Detect which cell encompasses the target text, then output its [x, y] center coordinate. 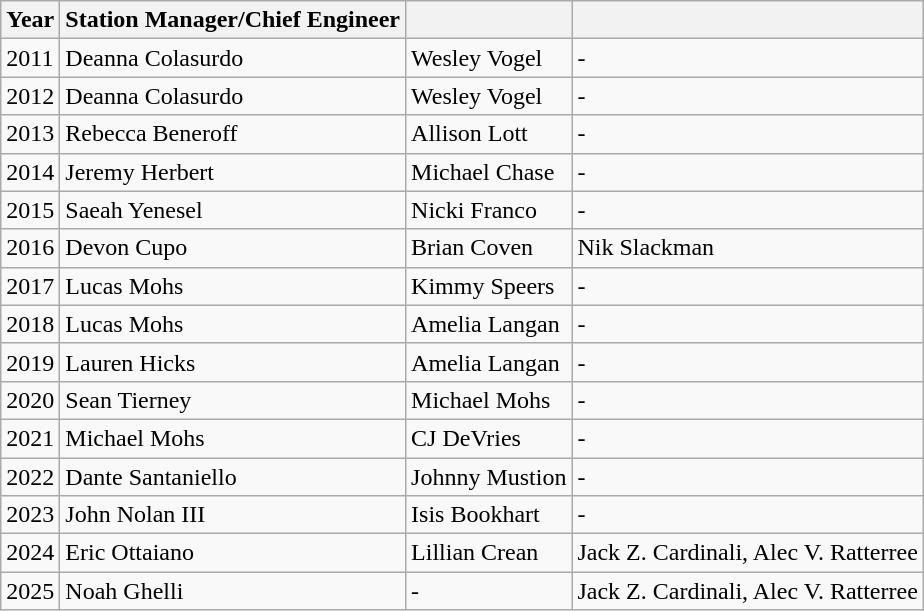
Year [30, 20]
Saeah Yenesel [233, 210]
2023 [30, 515]
2016 [30, 248]
2012 [30, 96]
Dante Santaniello [233, 477]
Nicki Franco [489, 210]
2020 [30, 400]
Jeremy Herbert [233, 172]
Lillian Crean [489, 553]
CJ DeVries [489, 438]
Nik Slackman [748, 248]
Brian Coven [489, 248]
2015 [30, 210]
2022 [30, 477]
Rebecca Beneroff [233, 134]
2013 [30, 134]
Devon Cupo [233, 248]
Noah Ghelli [233, 591]
2019 [30, 362]
Allison Lott [489, 134]
Michael Chase [489, 172]
2011 [30, 58]
2014 [30, 172]
Sean Tierney [233, 400]
2018 [30, 324]
Kimmy Speers [489, 286]
2025 [30, 591]
John Nolan III [233, 515]
Lauren Hicks [233, 362]
2021 [30, 438]
Eric Ottaiano [233, 553]
Johnny Mustion [489, 477]
2017 [30, 286]
Station Manager/Chief Engineer [233, 20]
2024 [30, 553]
Isis Bookhart [489, 515]
